Provide the (x, y) coordinate of the cell's center where the given text is located.  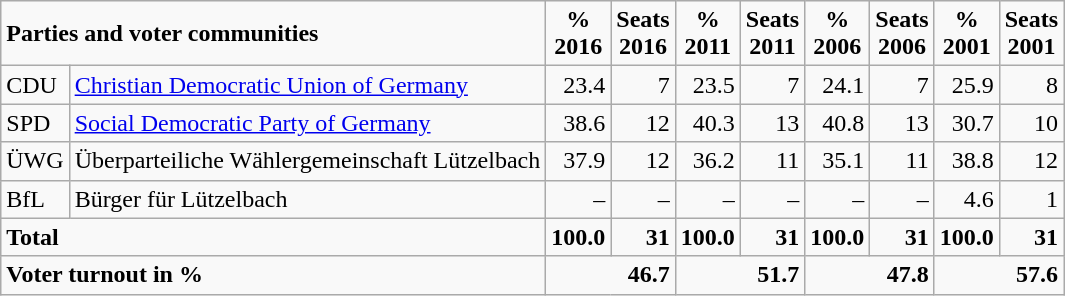
23.4 (578, 85)
%2001 (966, 34)
24.1 (838, 85)
40.8 (838, 123)
8 (1031, 85)
Christian Democratic Union of Germany (308, 85)
BfL (35, 199)
Seats2011 (772, 34)
51.7 (740, 275)
38.8 (966, 161)
23.5 (708, 85)
30.7 (966, 123)
Voter turnout in % (274, 275)
47.8 (870, 275)
4.6 (966, 199)
ÜWG (35, 161)
36.2 (708, 161)
%2006 (838, 34)
%2016 (578, 34)
25.9 (966, 85)
Überparteiliche Wählergemeinschaft Lützelbach (308, 161)
SPD (35, 123)
46.7 (610, 275)
Social Democratic Party of Germany (308, 123)
%2011 (708, 34)
Seats2001 (1031, 34)
1 (1031, 199)
35.1 (838, 161)
40.3 (708, 123)
57.6 (998, 275)
Seats2006 (902, 34)
Total (274, 237)
37.9 (578, 161)
38.6 (578, 123)
Bürger für Lützelbach (308, 199)
Seats2016 (643, 34)
10 (1031, 123)
CDU (35, 85)
Parties and voter communities (274, 34)
